Scan for the cell matching the given text and deliver its [X, Y] coordinate at center. 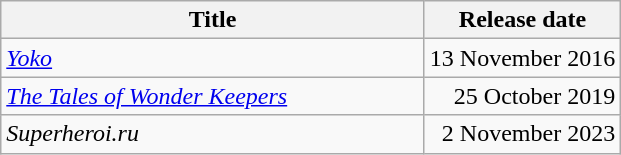
Release date [522, 20]
Superheroi.ru [213, 134]
25 October 2019 [522, 96]
Title [213, 20]
The Tales of Wonder Keepers [213, 96]
13 November 2016 [522, 58]
Yoko [213, 58]
2 November 2023 [522, 134]
